Output the (X, Y) coordinate of the center of the cell containing the given text.  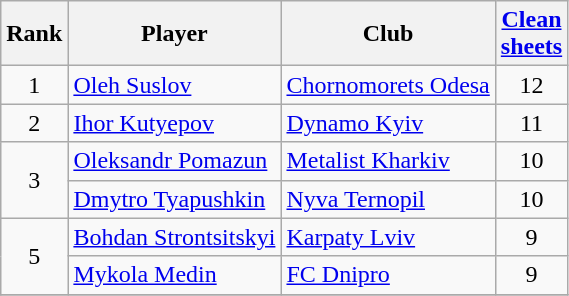
5 (34, 256)
Player (174, 34)
Dmytro Tyapushkin (174, 199)
Bohdan Strontsitskyi (174, 237)
Metalist Kharkiv (388, 161)
Karpaty Lviv (388, 237)
2 (34, 123)
1 (34, 85)
3 (34, 180)
Cleansheets (531, 34)
12 (531, 85)
Rank (34, 34)
11 (531, 123)
Mykola Medin (174, 275)
Ihor Kutyepov (174, 123)
Dynamo Kyiv (388, 123)
Nyva Ternopil (388, 199)
Club (388, 34)
FC Dnipro (388, 275)
Oleh Suslov (174, 85)
Chornomorets Odesa (388, 85)
Oleksandr Pomazun (174, 161)
